Locate the cell with the specified text and output its (X, Y) center coordinate. 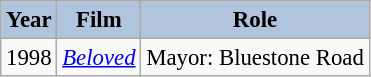
Mayor: Bluestone Road (255, 58)
Year (29, 20)
1998 (29, 58)
Film (99, 20)
Beloved (99, 58)
Role (255, 20)
